Extract the (X, Y) coordinate from the center of the cell holding the provided text.  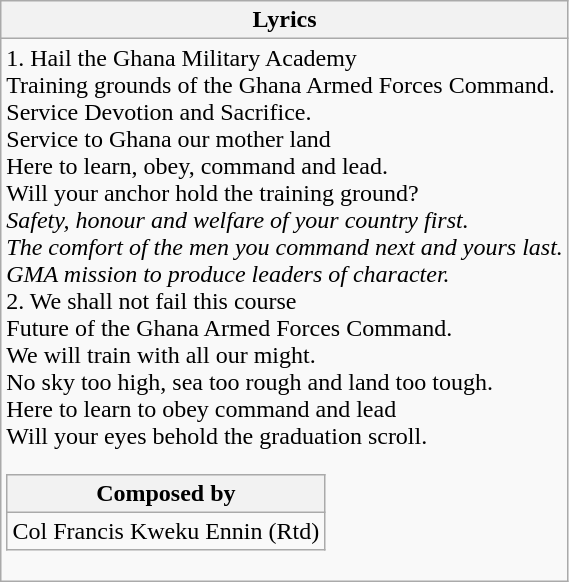
Lyrics (285, 20)
Col Francis Kweku Ennin (Rtd) (166, 531)
Composed by (166, 493)
